From the cell containing the given text, extract its center point as (x, y) coordinate. 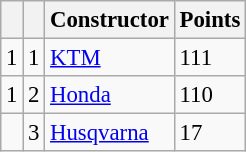
111 (210, 58)
Points (210, 20)
3 (34, 133)
17 (210, 133)
2 (34, 95)
110 (210, 95)
KTM (110, 58)
Honda (110, 95)
Husqvarna (110, 133)
Constructor (110, 20)
